Detect which cell encompasses the target text, then output its [X, Y] center coordinate. 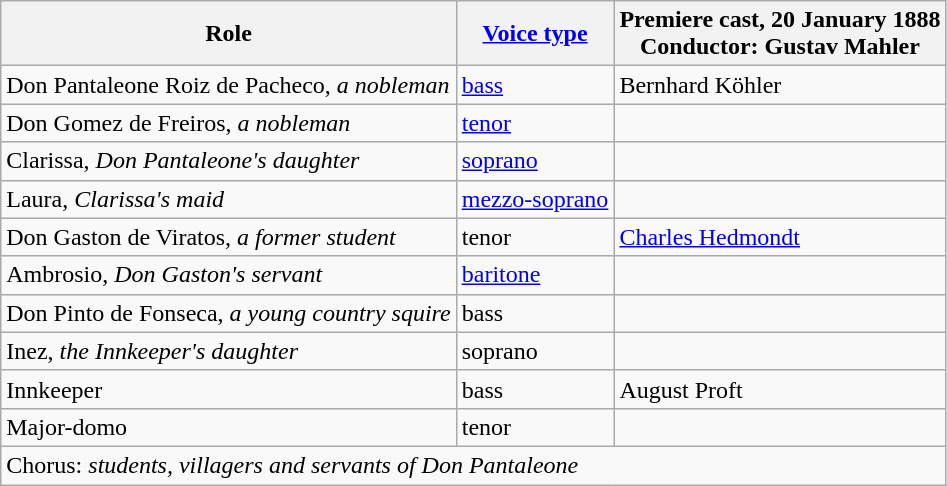
baritone [535, 275]
Innkeeper [228, 389]
Role [228, 34]
mezzo-soprano [535, 199]
Major-domo [228, 427]
Voice type [535, 34]
Inez, the Innkeeper's daughter [228, 351]
Bernhard Köhler [780, 85]
Charles Hedmondt [780, 237]
Ambrosio, Don Gaston's servant [228, 275]
August Proft [780, 389]
Clarissa, Don Pantaleone's daughter [228, 161]
Laura, Clarissa's maid [228, 199]
Don Gaston de Viratos, a former student [228, 237]
Don Pinto de Fonseca, a young country squire [228, 313]
Premiere cast, 20 January 1888Conductor: Gustav Mahler [780, 34]
Don Pantaleone Roiz de Pacheco, a nobleman [228, 85]
Chorus: students, villagers and servants of Don Pantaleone [474, 465]
Don Gomez de Freiros, a nobleman [228, 123]
